Output the (x, y) coordinate of the center of the cell containing the given text.  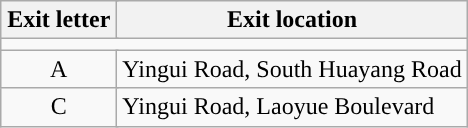
A (59, 69)
Yingui Road, Laoyue Boulevard (292, 107)
Exit location (292, 20)
C (59, 107)
Exit letter (59, 20)
Yingui Road, South Huayang Road (292, 69)
